For the text-containing cell, return its midpoint in (x, y) coordinate format. 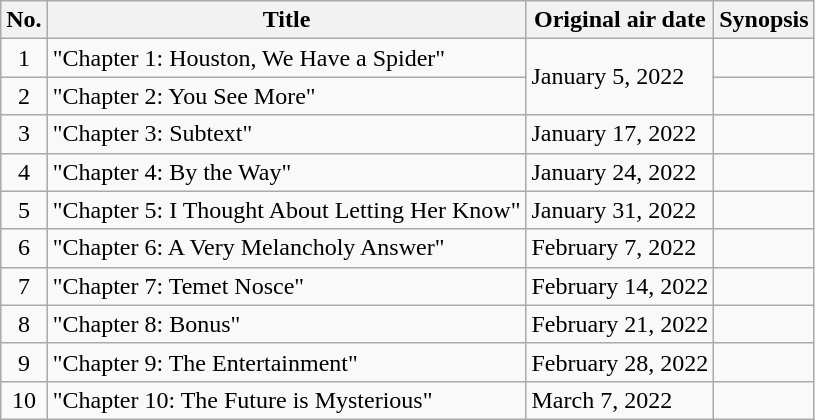
No. (24, 20)
January 5, 2022 (620, 77)
7 (24, 286)
"Chapter 3: Subtext" (286, 134)
9 (24, 362)
"Chapter 6: A Very Melancholy Answer" (286, 248)
2 (24, 96)
Original air date (620, 20)
6 (24, 248)
January 24, 2022 (620, 172)
March 7, 2022 (620, 400)
10 (24, 400)
Synopsis (764, 20)
8 (24, 324)
January 17, 2022 (620, 134)
January 31, 2022 (620, 210)
"Chapter 7: Temet Nosce" (286, 286)
"Chapter 9: The Entertainment" (286, 362)
1 (24, 58)
"Chapter 10: The Future is Mysterious" (286, 400)
February 7, 2022 (620, 248)
"Chapter 4: By the Way" (286, 172)
"Chapter 2: You See More" (286, 96)
Title (286, 20)
4 (24, 172)
February 14, 2022 (620, 286)
February 28, 2022 (620, 362)
3 (24, 134)
5 (24, 210)
"Chapter 5: I Thought About Letting Her Know" (286, 210)
"Chapter 1: Houston, We Have a Spider" (286, 58)
"Chapter 8: Bonus" (286, 324)
February 21, 2022 (620, 324)
